Find where the given text appears and provide that cell's center as [x, y] coordinate. 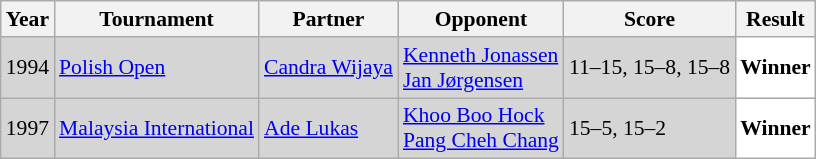
Opponent [481, 19]
Result [776, 19]
Year [28, 19]
Score [650, 19]
1997 [28, 128]
Tournament [156, 19]
11–15, 15–8, 15–8 [650, 68]
Partner [328, 19]
Polish Open [156, 68]
Ade Lukas [328, 128]
Malaysia International [156, 128]
1994 [28, 68]
Khoo Boo Hock Pang Cheh Chang [481, 128]
Kenneth Jonassen Jan Jørgensen [481, 68]
15–5, 15–2 [650, 128]
Candra Wijaya [328, 68]
